Provide the [x, y] coordinate of the cell's center where the given text is located.  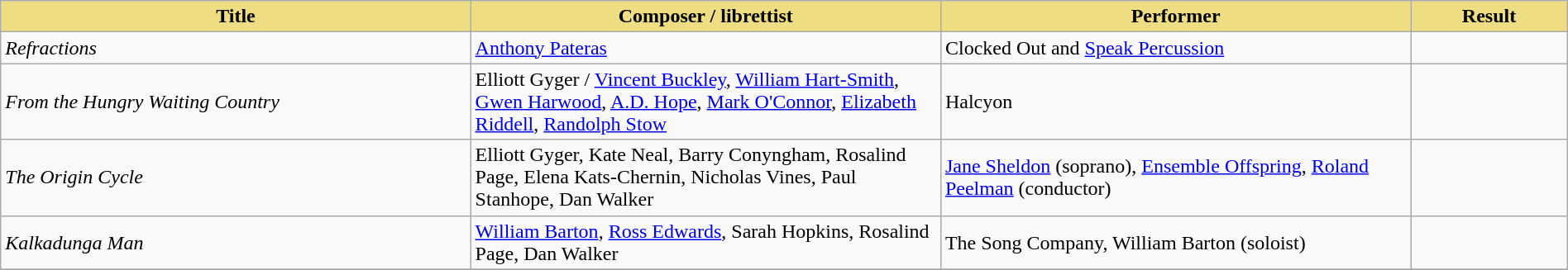
Kalkadunga Man [236, 243]
Halcyon [1175, 102]
Refractions [236, 48]
From the Hungry Waiting Country [236, 102]
The Origin Cycle [236, 178]
William Barton, Ross Edwards, Sarah Hopkins, Rosalind Page, Dan Walker [705, 243]
The Song Company, William Barton (soloist) [1175, 243]
Anthony Pateras [705, 48]
Result [1489, 17]
Jane Sheldon (soprano), Ensemble Offspring, Roland Peelman (conductor) [1175, 178]
Title [236, 17]
Clocked Out and Speak Percussion [1175, 48]
Composer / librettist [705, 17]
Elliott Gyger / Vincent Buckley, William Hart-Smith, Gwen Harwood, A.D. Hope, Mark O'Connor, Elizabeth Riddell, Randolph Stow [705, 102]
Performer [1175, 17]
Elliott Gyger, Kate Neal, Barry Conyngham, Rosalind Page, Elena Kats-Chernin, Nicholas Vines, Paul Stanhope, Dan Walker [705, 178]
